Locate the cell with the specified text and output its (X, Y) center coordinate. 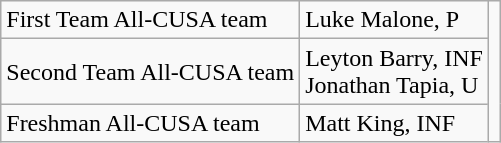
Leyton Barry, INFJonathan Tapia, U (394, 72)
First Team All-CUSA team (150, 20)
Luke Malone, P (394, 20)
Freshman All-CUSA team (150, 123)
Matt King, INF (394, 123)
Second Team All-CUSA team (150, 72)
